From the cell containing the given text, extract its center point as [x, y] coordinate. 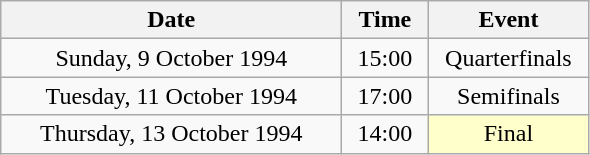
17:00 [385, 96]
Thursday, 13 October 1994 [172, 134]
Time [385, 20]
15:00 [385, 58]
Date [172, 20]
Sunday, 9 October 1994 [172, 58]
Event [508, 20]
14:00 [385, 134]
Final [508, 134]
Semifinals [508, 96]
Tuesday, 11 October 1994 [172, 96]
Quarterfinals [508, 58]
